Search for the cell housing the specified text and yield its (X, Y) center coordinate. 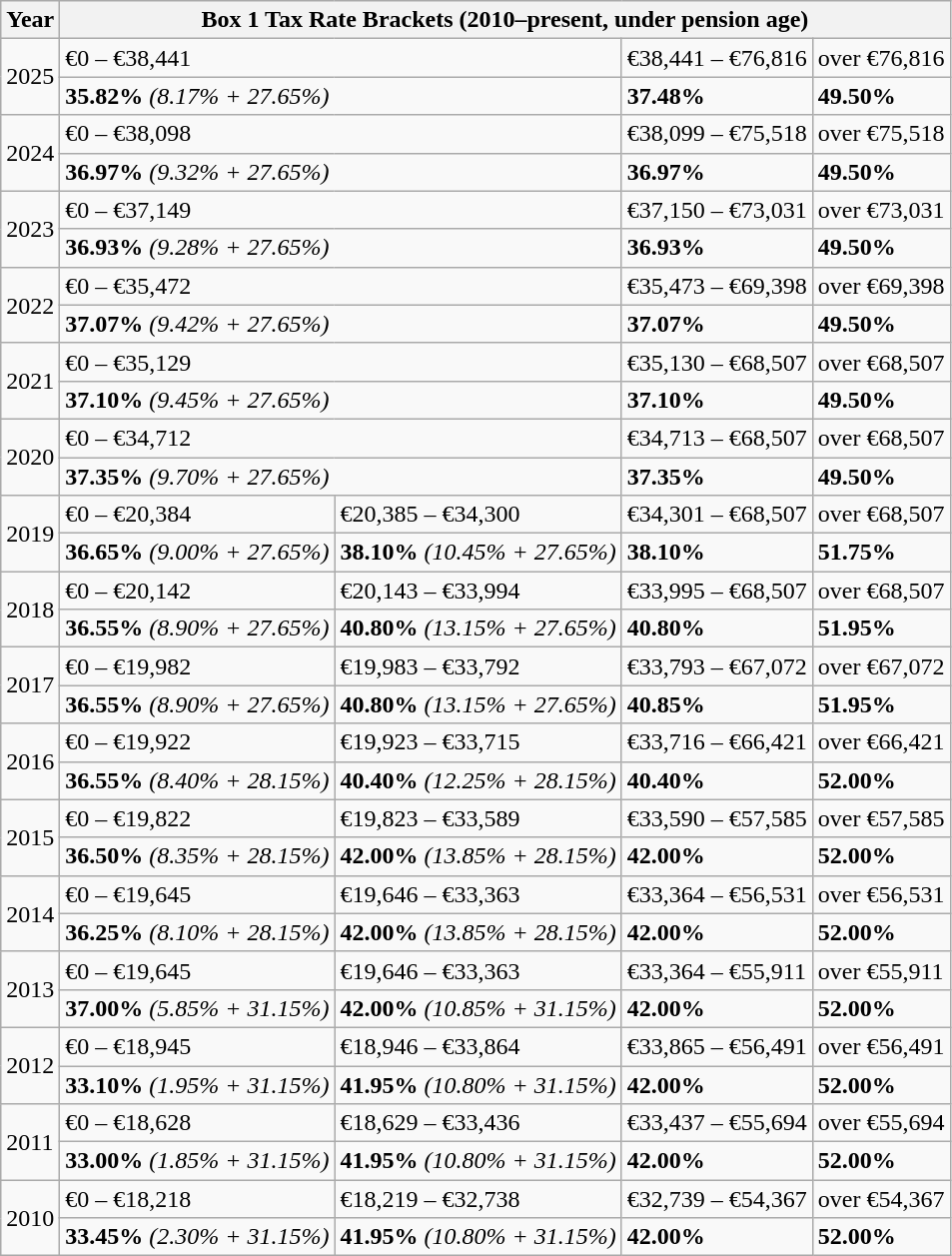
€0 – €20,384 (198, 515)
33.00% (1.85% + 31.15%) (198, 1161)
33.10% (1.95% + 31.15%) (198, 1084)
€20,385 – €34,300 (477, 515)
over €56,491 (881, 1046)
37.35% (717, 477)
2014 (30, 913)
36.97% (717, 172)
€0 – €38,098 (341, 134)
€0 – €18,945 (198, 1046)
over €55,694 (881, 1123)
€34,713 – €68,507 (717, 438)
51.75% (881, 553)
€0 – €19,922 (198, 742)
€18,946 – €33,864 (477, 1046)
€0 – €18,218 (198, 1199)
Year (30, 20)
€0 – €18,628 (198, 1123)
€0 – €19,822 (198, 818)
over €57,585 (881, 818)
2021 (30, 381)
2011 (30, 1142)
36.97% (9.32% + 27.65%) (341, 172)
37.48% (717, 96)
42.00% (10.85% + 31.15%) (477, 1008)
€35,130 – €68,507 (717, 362)
over €75,518 (881, 134)
€33,716 – €66,421 (717, 742)
over €56,531 (881, 894)
2019 (30, 534)
36.93% (9.28% + 27.65%) (341, 248)
2016 (30, 761)
2020 (30, 457)
over €69,398 (881, 286)
€19,983 – €33,792 (477, 666)
2024 (30, 153)
€19,923 – €33,715 (477, 742)
€35,473 – €69,398 (717, 286)
2012 (30, 1065)
Box 1 Tax Rate Brackets (2010–present, under pension age) (505, 20)
37.10% (9.45% + 27.65%) (341, 400)
over €76,816 (881, 58)
2018 (30, 610)
€34,301 – €68,507 (717, 515)
€0 – €19,982 (198, 666)
€18,219 – €32,738 (477, 1199)
36.65% (9.00% + 27.65%) (198, 553)
€0 – €35,129 (341, 362)
over €67,072 (881, 666)
40.80% (717, 628)
€0 – €34,712 (341, 438)
€0 – €20,142 (198, 591)
€33,437 – €55,694 (717, 1123)
€33,590 – €57,585 (717, 818)
38.10% (717, 553)
€0 – €35,472 (341, 286)
2023 (30, 229)
2017 (30, 685)
35.82% (8.17% + 27.65%) (341, 96)
37.07% (9.42% + 27.65%) (341, 324)
2022 (30, 305)
37.00% (5.85% + 31.15%) (198, 1008)
€33,865 – €56,491 (717, 1046)
€20,143 – €33,994 (477, 591)
40.85% (717, 704)
33.45% (2.30% + 31.15%) (198, 1237)
2010 (30, 1218)
over €66,421 (881, 742)
€33,995 – €68,507 (717, 591)
€33,364 – €56,531 (717, 894)
2025 (30, 77)
€32,739 – €54,367 (717, 1199)
€18,629 – €33,436 (477, 1123)
37.10% (717, 400)
€37,150 – €73,031 (717, 210)
36.25% (8.10% + 28.15%) (198, 932)
36.93% (717, 248)
over €54,367 (881, 1199)
2013 (30, 989)
€38,099 – €75,518 (717, 134)
37.35% (9.70% + 27.65%) (341, 477)
€0 – €38,441 (341, 58)
over €73,031 (881, 210)
€33,364 – €55,911 (717, 970)
40.40% (12.25% + 28.15%) (477, 780)
€19,823 – €33,589 (477, 818)
€0 – €37,149 (341, 210)
2015 (30, 837)
40.40% (717, 780)
€38,441 – €76,816 (717, 58)
38.10% (10.45% + 27.65%) (477, 553)
36.50% (8.35% + 28.15%) (198, 856)
over €55,911 (881, 970)
36.55% (8.40% + 28.15%) (198, 780)
37.07% (717, 324)
€33,793 – €67,072 (717, 666)
